Return (X, Y) of the center of cell containing provided text 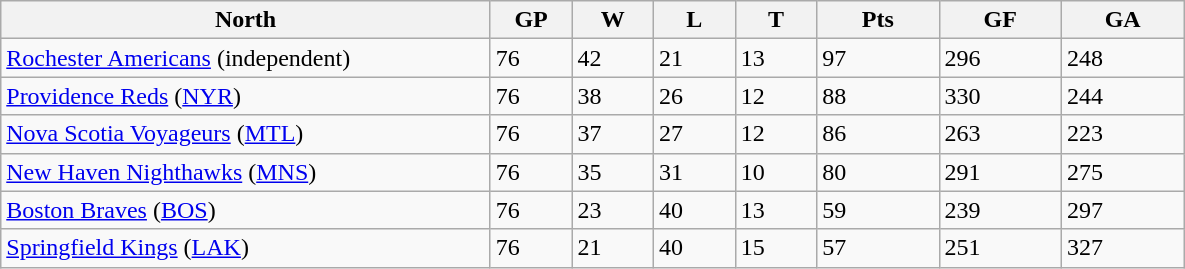
35 (613, 172)
244 (1122, 96)
37 (613, 134)
10 (776, 172)
Boston Braves (BOS) (246, 210)
248 (1122, 58)
31 (695, 172)
T (776, 20)
Rochester Americans (independent) (246, 58)
Nova Scotia Voyageurs (MTL) (246, 134)
27 (695, 134)
239 (1000, 210)
GP (531, 20)
15 (776, 248)
97 (878, 58)
North (246, 20)
23 (613, 210)
GF (1000, 20)
86 (878, 134)
Springfield Kings (LAK) (246, 248)
88 (878, 96)
W (613, 20)
Pts (878, 20)
38 (613, 96)
327 (1122, 248)
330 (1000, 96)
57 (878, 248)
296 (1000, 58)
L (695, 20)
59 (878, 210)
80 (878, 172)
275 (1122, 172)
Providence Reds (NYR) (246, 96)
New Haven Nighthawks (MNS) (246, 172)
223 (1122, 134)
26 (695, 96)
263 (1000, 134)
297 (1122, 210)
251 (1000, 248)
GA (1122, 20)
42 (613, 58)
291 (1000, 172)
